Find where the given text appears and provide that cell's center as [X, Y] coordinate. 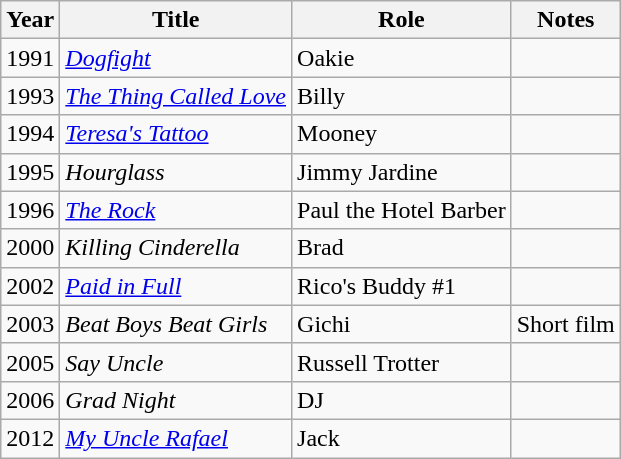
Oakie [402, 58]
Russell Trotter [402, 362]
2003 [30, 324]
2000 [30, 248]
1996 [30, 210]
2002 [30, 286]
Hourglass [176, 172]
Beat Boys Beat Girls [176, 324]
Killing Cinderella [176, 248]
Jack [402, 438]
Dogfight [176, 58]
Paul the Hotel Barber [402, 210]
2005 [30, 362]
Year [30, 20]
Say Uncle [176, 362]
2012 [30, 438]
Grad Night [176, 400]
Gichi [402, 324]
Notes [566, 20]
Billy [402, 96]
1995 [30, 172]
Jimmy Jardine [402, 172]
2006 [30, 400]
Teresa's Tattoo [176, 134]
Role [402, 20]
Paid in Full [176, 286]
1991 [30, 58]
Short film [566, 324]
Mooney [402, 134]
The Rock [176, 210]
Brad [402, 248]
My Uncle Rafael [176, 438]
DJ [402, 400]
1994 [30, 134]
The Thing Called Love [176, 96]
Title [176, 20]
1993 [30, 96]
Rico's Buddy #1 [402, 286]
